Provide the (X, Y) coordinate of the cell's center where the given text is located.  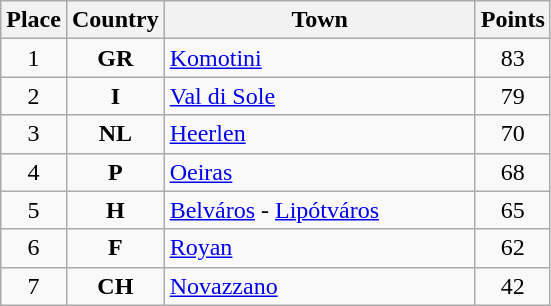
Belváros - Lipótváros (320, 210)
1 (34, 58)
62 (512, 248)
GR (115, 58)
Royan (320, 248)
Val di Sole (320, 96)
42 (512, 286)
2 (34, 96)
CH (115, 286)
5 (34, 210)
6 (34, 248)
Town (320, 20)
H (115, 210)
NL (115, 134)
Points (512, 20)
Oeiras (320, 172)
83 (512, 58)
Komotini (320, 58)
3 (34, 134)
70 (512, 134)
P (115, 172)
Heerlen (320, 134)
Novazzano (320, 286)
Country (115, 20)
79 (512, 96)
4 (34, 172)
I (115, 96)
F (115, 248)
Place (34, 20)
65 (512, 210)
7 (34, 286)
68 (512, 172)
